Identify which cell holds the provided text, then report its [X, Y] central coordinate. 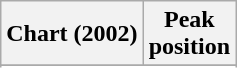
Chart (2002) [72, 34]
Peakposition [189, 34]
